Return [x, y] of the center of cell containing provided text 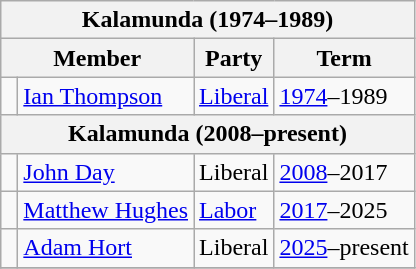
1974–1989 [344, 96]
Adam Hort [106, 248]
Term [344, 58]
Labor [234, 210]
2017–2025 [344, 210]
John Day [106, 172]
2025–present [344, 248]
Ian Thompson [106, 96]
Member [98, 58]
Kalamunda (2008–present) [208, 134]
Party [234, 58]
Kalamunda (1974–1989) [208, 20]
2008–2017 [344, 172]
Matthew Hughes [106, 210]
